Identify which cell holds the provided text, then report its (x, y) central coordinate. 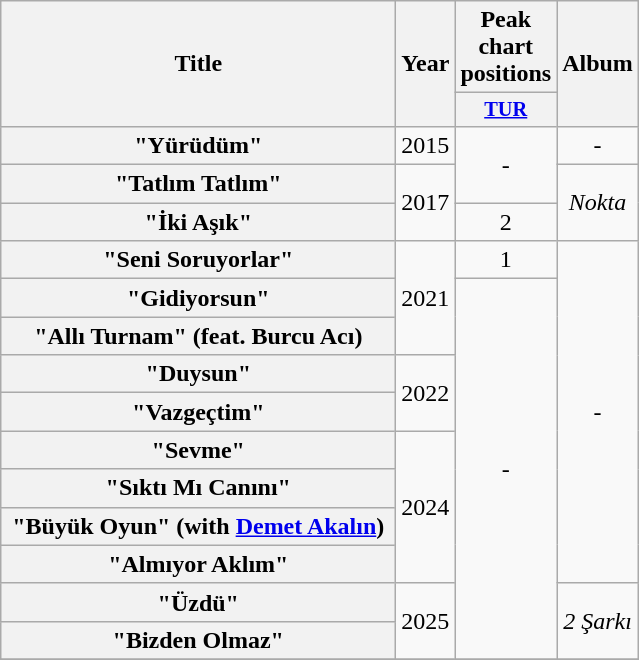
Nokta (598, 203)
2017 (426, 203)
2021 (426, 298)
"Vazgeçtim" (198, 412)
"Sevme" (198, 450)
2 (506, 222)
Title (198, 64)
"Allı Turnam" (feat. Burcu Acı) (198, 336)
"Duysun" (198, 374)
2 Şarkı (598, 621)
"Büyük Oyun" (with Demet Akalın) (198, 526)
"Bizden Olmaz" (198, 640)
"Gidiyorsun" (198, 298)
1 (506, 260)
Peak chart positions (506, 47)
2025 (426, 621)
2022 (426, 393)
"İki Aşık" (198, 222)
"Almıyor Aklım" (198, 564)
Year (426, 64)
2015 (426, 145)
2024 (426, 507)
TUR (506, 110)
"Üzdü" (198, 602)
"Tatlım Tatlım" (198, 184)
Album (598, 64)
"Seni Soruyorlar" (198, 260)
"Yürüdüm" (198, 145)
"Sıktı Mı Canını" (198, 488)
